Capture the cell that displays the provided text and extract its (x, y) central coordinate. 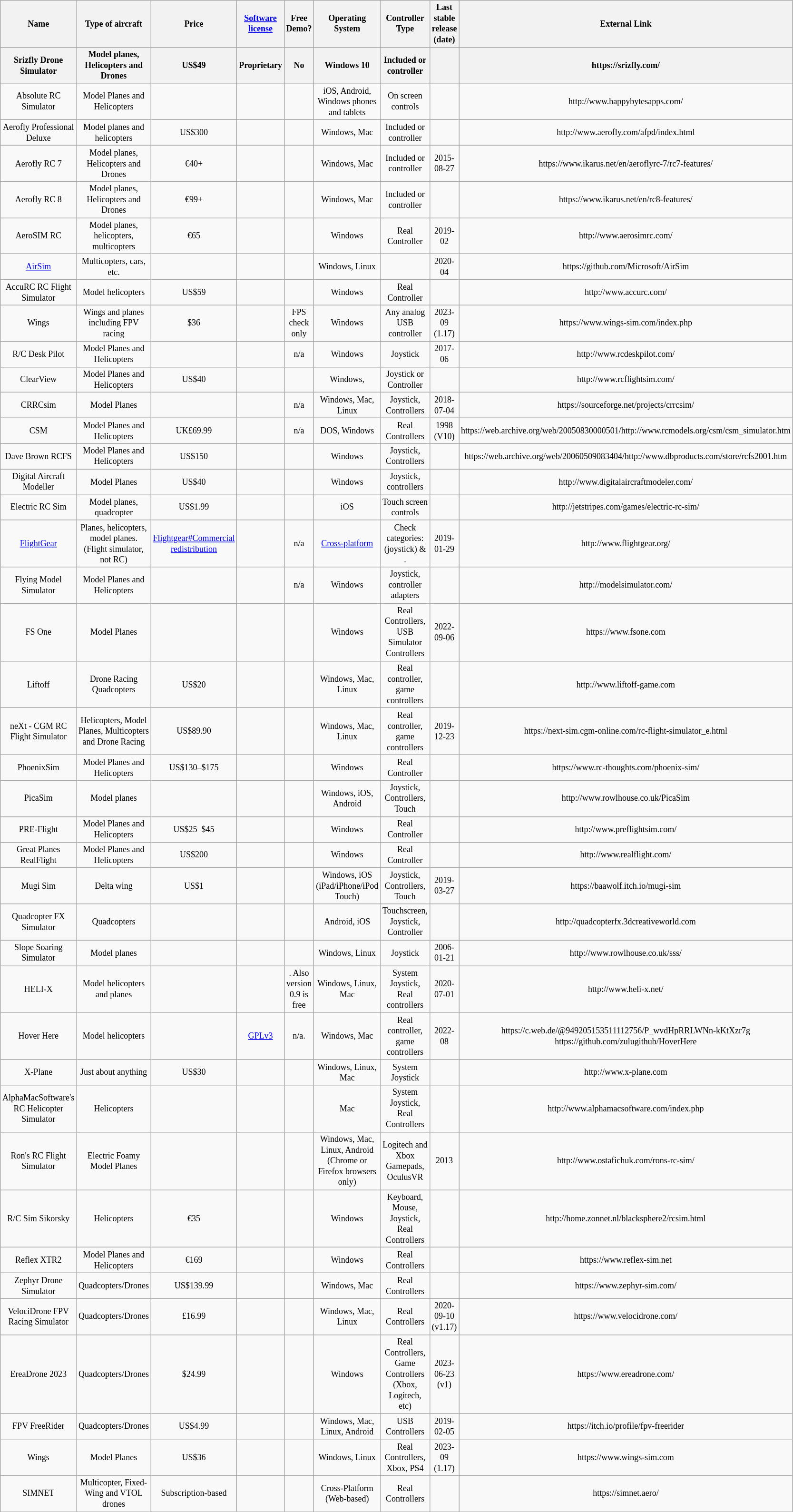
Drone Racing Quadcopters (114, 684)
Joystick, controllers (405, 482)
FPV FreeRider (39, 1426)
$24.99 (194, 1374)
http://www.accurc.com/ (626, 293)
AeroSIM RC (39, 236)
CRRCsim (39, 405)
2022-09-06 (444, 632)
2019-02-05 (444, 1426)
Great Planes RealFlight (39, 855)
US$30 (194, 1072)
2023-06-23 (v1) (444, 1374)
Joystick, controller adapters (405, 585)
Model planes, quadcopter (114, 508)
GPLv3 (261, 1036)
http://www.rowlhouse.co.uk/PicaSim (626, 798)
Windows, (347, 380)
€169 (194, 1260)
R/C Desk Pilot (39, 354)
iOS (347, 508)
Mac (347, 1109)
Windows, iOS, Android (347, 798)
Quadcopter FX Simulator (39, 922)
Keyboard, Mouse, Joystick, Real Controllers (405, 1219)
2019-12-23 (444, 732)
Flying Model Simulator (39, 585)
US$49 (194, 65)
http://home.zonnet.nl/blacksphere2/rcsim.html (626, 1219)
2022-08 (444, 1036)
http://www.rcdeskpilot.com/ (626, 354)
Just about anything (114, 1072)
https://next-sim.cgm-online.com/rc-flight-simulator_e.html (626, 732)
Any analog USB controller (405, 323)
US$25–$45 (194, 829)
€65 (194, 236)
X-Plane (39, 1072)
Free Demo? (299, 24)
No (299, 65)
Slope Soaring Simulator (39, 953)
Aerofly RC 8 (39, 200)
Dave Brown RCFS (39, 456)
http://www.aerosimrc.com/ (626, 236)
Real Controllers, Xbox, PS4 (405, 1457)
AirSim (39, 267)
Model helicopters and planes (114, 990)
https://www.velocidrone.com/ (626, 1316)
2019-01-29 (444, 543)
PicaSim (39, 798)
https://c.web.de/@949205153511112756/P_wvdHpRRLWNn-kKtXzr7g https://github.com/zulugithub/HoverHere (626, 1036)
US$200 (194, 855)
Logitech and Xbox Gamepads, OculusVR (405, 1161)
Touch screen controls (405, 508)
$36 (194, 323)
Aerofly RC 7 (39, 163)
Ron's RC Flight Simulator (39, 1161)
Android, iOS (347, 922)
US$1 (194, 886)
Touchscreen, Joystick, Controller (405, 922)
Electric RC Sim (39, 508)
HELI-X (39, 990)
https://sourceforge.net/projects/crrcsim/ (626, 405)
Reflex XTR2 (39, 1260)
US$1.99 (194, 508)
https://web.archive.org/web/20050830000501/http://www.rcmodels.org/csm/csm_simulator.htm (626, 431)
Cross-Platform (Web-based) (347, 1493)
2015-08-27 (444, 163)
neXt - CGM RC Flight Simulator (39, 732)
DOS, Windows (347, 431)
VelociDrone FPV Racing Simulator (39, 1316)
Model planes, helicopters, multicopters (114, 236)
http://jetstripes.com/games/electric-rc-sim/ (626, 508)
. Also version 0.9 is free (299, 990)
https://itch.io/profile/fpv-freerider (626, 1426)
http://www.rowlhouse.co.uk/sss/ (626, 953)
Flightgear#Commercial redistribution (194, 543)
https://srizfly.com/ (626, 65)
http://www.digitalaircraftmodeler.com/ (626, 482)
http://modelsimulator.com/ (626, 585)
Multicopter, Fixed-Wing and VTOL drones (114, 1493)
Delta wing (114, 886)
http://www.x-plane.com (626, 1072)
Check categories: (joystick) & . (405, 543)
£16.99 (194, 1316)
http://www.happybytesapps.com/ (626, 102)
Quadcopters (114, 922)
Subscription-based (194, 1493)
iOS, Android, Windows phones and tablets (347, 102)
Name (39, 24)
http://www.rcflightsim.com/ (626, 380)
http://www.realflight.com/ (626, 855)
Software license (261, 24)
http://www.flightgear.org/ (626, 543)
US$20 (194, 684)
External Link (626, 24)
https://www.wings-sim.com (626, 1457)
US$4.99 (194, 1426)
Planes, helicopters, model planes. (Flight simulator, not RC) (114, 543)
Srizfly Drone Simulator (39, 65)
Absolute RC Simulator (39, 102)
https://www.wings-sim.com/index.php (626, 323)
Operating System (347, 24)
1998 (V10) (444, 431)
Cross-platform (347, 543)
€40+ (194, 163)
Joystick or Controller (405, 380)
2020-04 (444, 267)
n/a. (299, 1036)
Windows, Mac, Linux, Android (347, 1426)
Windows, iOS (iPad/iPhone/iPod Touch) (347, 886)
2020-09-10 (v1.17) (444, 1316)
€99+ (194, 200)
https://www.ikarus.net/en/rc8-features/ (626, 200)
FS One (39, 632)
R/C Sim Sikorsky (39, 1219)
Multicopters, cars, etc. (114, 267)
EreaDrone 2023 (39, 1374)
https://baawolf.itch.io/mugi-sim (626, 886)
2019-03-27 (444, 886)
https://www.rc-thoughts.com/phoenix-sim/ (626, 768)
Liftoff (39, 684)
2020-07-01 (444, 990)
2006-01-21 (444, 953)
FlightGear (39, 543)
https://www.ikarus.net/en/aeroflyrc-7/rc7-features/ (626, 163)
https://github.com/Microsoft/AirSim (626, 267)
Proprietary (261, 65)
2018-07-04 (444, 405)
Real Controllers, Game Controllers (Xbox, Logitech, etc) (405, 1374)
http://www.preflightsim.com/ (626, 829)
System Joystick, Real Controllers (405, 1109)
http://www.heli-x.net/ (626, 990)
https://www.fsone.com (626, 632)
AccuRC RC Flight Simulator (39, 293)
https://www.zephyr-sim.com/ (626, 1286)
http://www.alphamacsoftware.com/index.php (626, 1109)
https://www.reflex-sim.net (626, 1260)
FPS check only (299, 323)
US$130–$175 (194, 768)
US$150 (194, 456)
2017-06 (444, 354)
Digital Aircraft Modeller (39, 482)
Type of aircraft (114, 24)
System Joystick, Real controllers (405, 990)
Real Controllers, USB Simulator Controllers (405, 632)
PhoenixSim (39, 768)
€35 (194, 1219)
AlphaMacSoftware's RC Helicopter Simulator (39, 1109)
Windows 10 (347, 65)
US$89.90 (194, 732)
Last stable release (date) (444, 24)
Windows, Mac, Linux, Android (Chrome or Firefox browsers only) (347, 1161)
https://www.ereadrone.com/ (626, 1374)
Controller Type (405, 24)
Helicopters, Model Planes, Multicopters and Drone Racing (114, 732)
http://quadcopterfx.3dcreativeworld.com (626, 922)
http://www.ostafichuk.com/rons-rc-sim/ (626, 1161)
http://www.liftoff-game.com (626, 684)
US$139.99 (194, 1286)
SIMNET (39, 1493)
https://simnet.aero/ (626, 1493)
ClearView (39, 380)
System Joystick (405, 1072)
https://web.archive.org/web/20060509083404/http://www.dbproducts.com/store/rcfs2001.htm (626, 456)
http://www.aerofly.com/afpd/index.html (626, 133)
Wings and planes including FPV racing (114, 323)
Mugi Sim (39, 886)
Aerofly Professional Deluxe (39, 133)
UK£69.99 (194, 431)
Model planes and helicopters (114, 133)
US$59 (194, 293)
USB Controllers (405, 1426)
PRE-Flight (39, 829)
US$300 (194, 133)
On screen controls (405, 102)
Zephyr Drone Simulator (39, 1286)
Hover Here (39, 1036)
Price (194, 24)
CSM (39, 431)
2019-02 (444, 236)
2013 (444, 1161)
Electric Foamy Model Planes (114, 1161)
US$36 (194, 1457)
